From the cell containing the given text, extract its center point as [X, Y] coordinate. 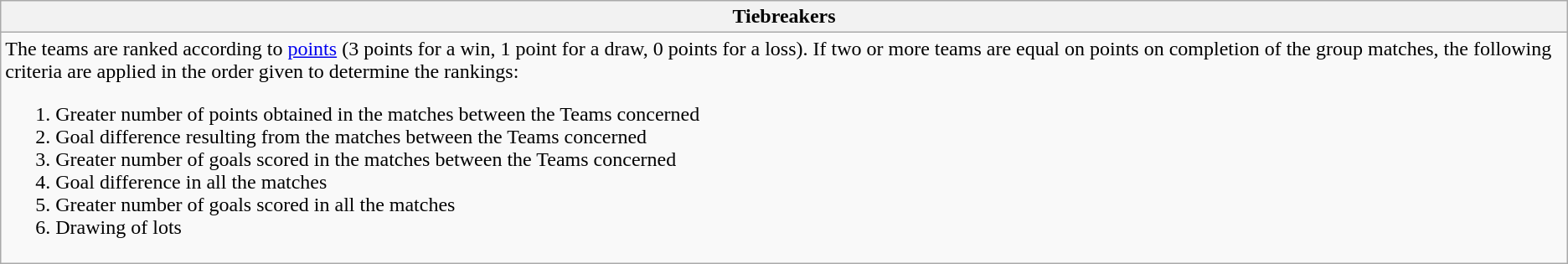
Tiebreakers [784, 17]
